Locate the cell with the specified text and output its [x, y] center coordinate. 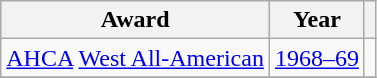
AHCA West All-American [136, 58]
Award [136, 20]
1968–69 [316, 58]
Year [316, 20]
